Capture the cell that displays the provided text and extract its [x, y] central coordinate. 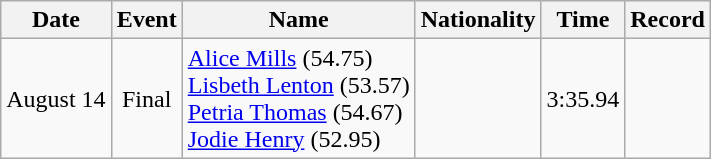
Final [146, 98]
Nationality [478, 20]
Event [146, 20]
Record [668, 20]
Time [583, 20]
August 14 [56, 98]
3:35.94 [583, 98]
Alice Mills (54.75)Lisbeth Lenton (53.57)Petria Thomas (54.67)Jodie Henry (52.95) [298, 98]
Name [298, 20]
Date [56, 20]
